Identify which cell holds the provided text, then report its (X, Y) central coordinate. 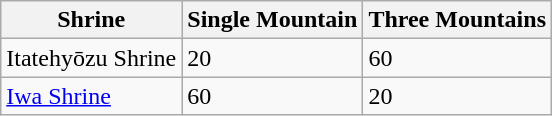
Iwa Shrine (92, 96)
Single Mountain (272, 20)
Itatehyōzu Shrine (92, 58)
Three Mountains (458, 20)
Shrine (92, 20)
